Provide the (x, y) coordinate of the cell's center where the given text is located.  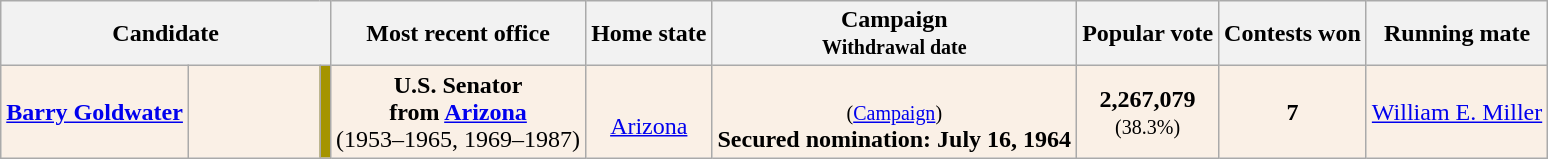
(Campaign)Secured nomination: July 16, 1964 (894, 112)
Home state (649, 34)
Popular vote (1148, 34)
Candidate (166, 34)
Arizona (649, 112)
Running mate (1456, 34)
CampaignWithdrawal date (894, 34)
2,267,079(38.3%) (1148, 112)
Barry Goldwater (95, 112)
William E. Miller (1456, 112)
7 (1293, 112)
U.S. Senatorfrom Arizona(1953–1965, 1969–1987) (458, 112)
Contests won (1293, 34)
Most recent office (458, 34)
